Search for the cell housing the specified text and yield its [x, y] center coordinate. 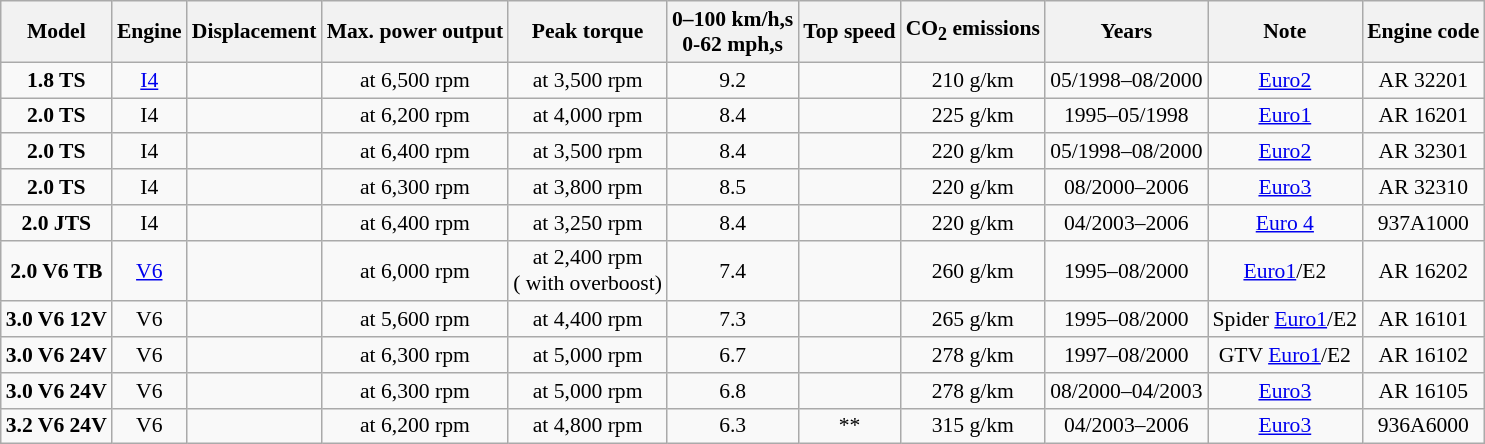
at 6,000 rpm [416, 270]
at 3,800 rpm [588, 187]
at 2,400 rpm ( with overboost) [588, 270]
AR 16201 [1423, 116]
08/2000–2006 [1126, 187]
08/2000–04/2003 [1126, 391]
225 g/km [973, 116]
** [849, 426]
9.2 [732, 80]
AR 32201 [1423, 80]
315 g/km [973, 426]
Max. power output [416, 32]
AR 16101 [1423, 320]
CO2 emissions [973, 32]
at 4,000 rpm [588, 116]
AR 16102 [1423, 355]
at 6,500 rpm [416, 80]
AR 16202 [1423, 270]
6.7 [732, 355]
AR 32310 [1423, 187]
Displacement [254, 32]
GTV Euro1/E2 [1286, 355]
1997–08/2000 [1126, 355]
265 g/km [973, 320]
3.0 V6 12V [56, 320]
Top speed [849, 32]
6.8 [732, 391]
260 g/km [973, 270]
Spider Euro1/E2 [1286, 320]
Euro 4 [1286, 223]
6.3 [732, 426]
1.8 TS [56, 80]
Model [56, 32]
2.0 JTS [56, 223]
AR 16105 [1423, 391]
Engine [150, 32]
936A6000 [1423, 426]
7.3 [732, 320]
AR 32301 [1423, 152]
Years [1126, 32]
1995–05/1998 [1126, 116]
8.5 [732, 187]
at 4,800 rpm [588, 426]
210 g/km [973, 80]
3.2 V6 24V [56, 426]
937A1000 [1423, 223]
0–100 km/h,s0-62 mph,s [732, 32]
Note [1286, 32]
Peak torque [588, 32]
at 4,400 rpm [588, 320]
Engine code [1423, 32]
7.4 [732, 270]
Euro1 [1286, 116]
Euro1/E2 [1286, 270]
at 3,250 rpm [588, 223]
2.0 V6 TB [56, 270]
at 5,600 rpm [416, 320]
